Return the [x, y] coordinate for the center point of the cell that contains the specified text.  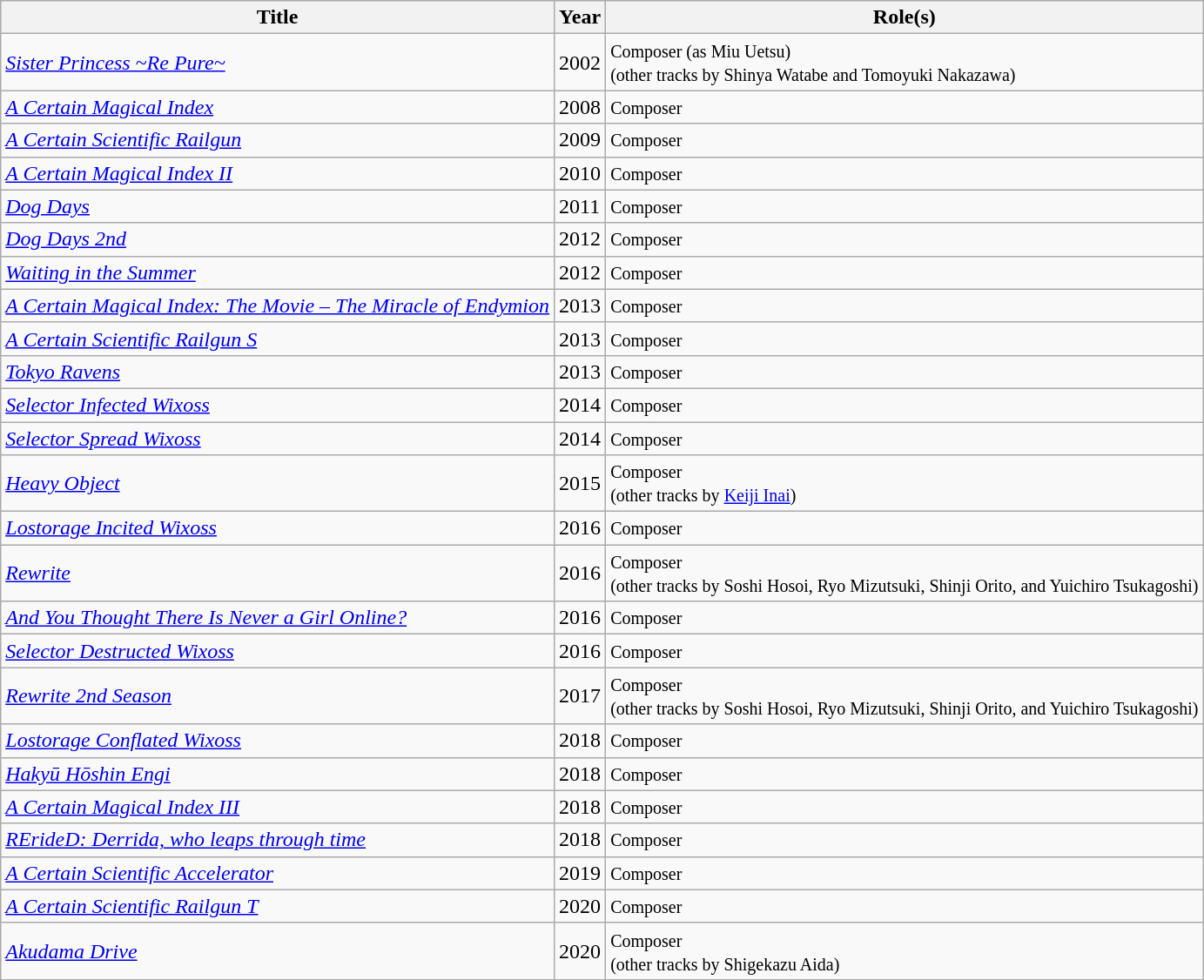
Role(s) [905, 17]
Composer(other tracks by Keiji Inai) [905, 484]
Rewrite 2nd Season [278, 696]
A Certain Magical Index III [278, 807]
Dog Days 2nd [278, 239]
Waiting in the Summer [278, 272]
Lostorage Incited Wixoss [278, 528]
Year [580, 17]
A Certain Magical Index: The Movie – The Miracle of Endymion [278, 305]
Selector Destructed Wixoss [278, 651]
2008 [580, 107]
A Certain Magical Index II [278, 173]
Sister Princess ~Re Pure~ [278, 63]
2019 [580, 873]
A Certain Scientific Railgun [278, 140]
RErideD: Derrida, who leaps through time [278, 840]
Selector Spread Wixoss [278, 438]
2010 [580, 173]
Composer (as Miu Uetsu)(other tracks by Shinya Watabe and Tomoyuki Nakazawa) [905, 63]
Composer(other tracks by Shigekazu Aida) [905, 950]
2011 [580, 206]
Heavy Object [278, 484]
And You Thought There Is Never a Girl Online? [278, 618]
Lostorage Conflated Wixoss [278, 741]
Selector Infected Wixoss [278, 405]
2002 [580, 63]
A Certain Scientific Railgun T [278, 906]
A Certain Scientific Accelerator [278, 873]
Hakyū Hōshin Engi [278, 774]
Rewrite [278, 573]
Tokyo Ravens [278, 372]
A Certain Magical Index [278, 107]
2009 [580, 140]
2017 [580, 696]
Title [278, 17]
A Certain Scientific Railgun S [278, 339]
Dog Days [278, 206]
Akudama Drive [278, 950]
2015 [580, 484]
